Output the (X, Y) coordinate of the center of the cell containing the given text.  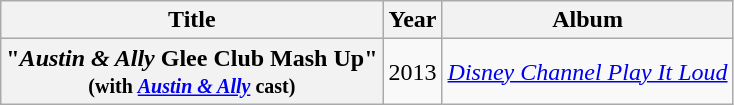
Disney Channel Play It Loud (588, 72)
"Austin & Ally Glee Club Mash Up"(with Austin & Ally cast) (192, 72)
Album (588, 20)
Title (192, 20)
Year (412, 20)
2013 (412, 72)
